Provide the [X, Y] coordinate of the cell's center where the given text is located.  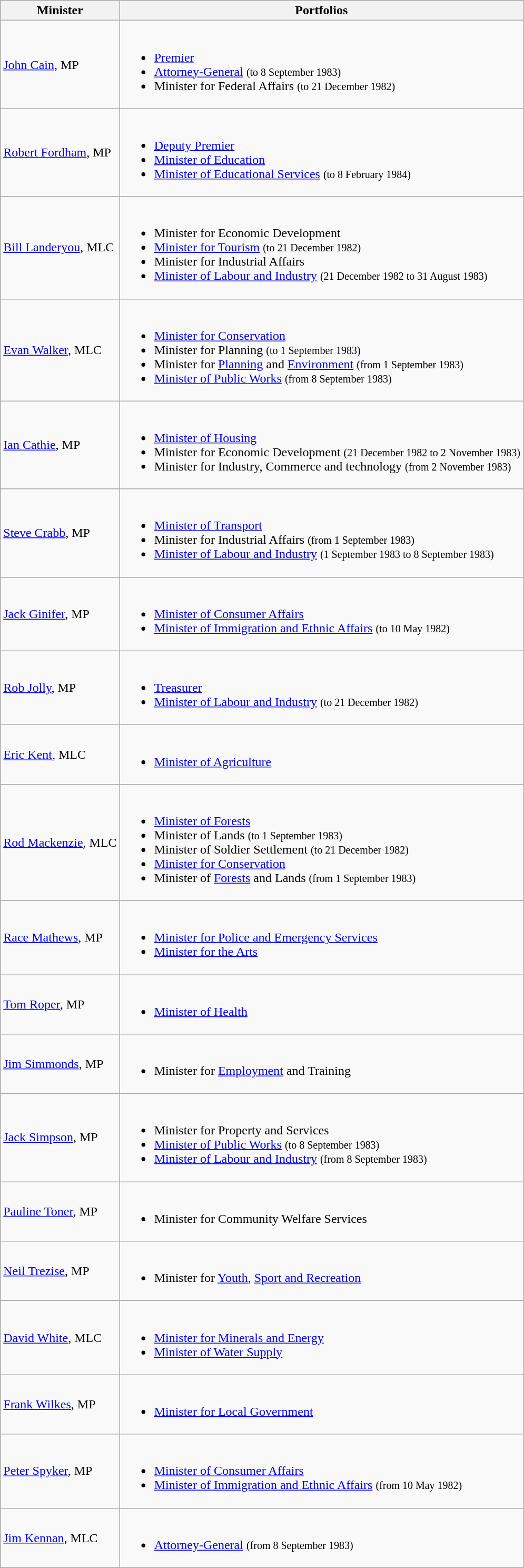
Portfolios [321, 11]
Jack Simpson, MP [60, 1138]
TreasurerMinister of Labour and Industry (to 21 December 1982) [321, 688]
Peter Spyker, MP [60, 1471]
Minister of Agriculture [321, 754]
Deputy PremierMinister of EducationMinister of Educational Services (to 8 February 1984) [321, 153]
Attorney-General (from 8 September 1983) [321, 1537]
Jack Ginifer, MP [60, 614]
Rob Jolly, MP [60, 688]
Frank Wilkes, MP [60, 1405]
Ian Cathie, MP [60, 445]
Minister of TransportMinister for Industrial Affairs (from 1 September 1983)Minister of Labour and Industry (1 September 1983 to 8 September 1983) [321, 533]
Pauline Toner, MP [60, 1212]
Steve Crabb, MP [60, 533]
Jim Simmonds, MP [60, 1064]
Rod Mackenzie, MLC [60, 842]
Minister of Health [321, 1004]
Neil Trezise, MP [60, 1271]
Eric Kent, MLC [60, 754]
David White, MLC [60, 1338]
Minister [60, 11]
PremierAttorney-General (to 8 September 1983)Minister for Federal Affairs (to 21 December 1982) [321, 64]
Robert Fordham, MP [60, 153]
Minister for Local Government [321, 1405]
Jim Kennan, MLC [60, 1537]
Minister for Employment and Training [321, 1064]
Minister for Minerals and EnergyMinister of Water Supply [321, 1338]
Tom Roper, MP [60, 1004]
Minister for Youth, Sport and Recreation [321, 1271]
Evan Walker, MLC [60, 350]
Minister for Property and ServicesMinister of Public Works (to 8 September 1983)Minister of Labour and Industry (from 8 September 1983) [321, 1138]
Minister for Community Welfare Services [321, 1212]
John Cain, MP [60, 64]
Minister for Police and Emergency ServicesMinister for the Arts [321, 937]
Bill Landeryou, MLC [60, 248]
Race Mathews, MP [60, 937]
Minister of Consumer AffairsMinister of Immigration and Ethnic Affairs (from 10 May 1982) [321, 1471]
Minister of Consumer AffairsMinister of Immigration and Ethnic Affairs (to 10 May 1982) [321, 614]
